Search for the cell housing the specified text and yield its (x, y) center coordinate. 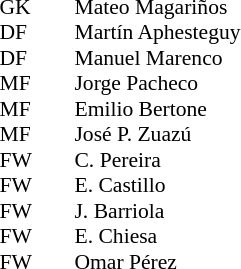
E. Chiesa (157, 237)
Jorge Pacheco (157, 83)
Manuel Marenco (157, 58)
J. Barriola (157, 211)
E. Castillo (157, 185)
José P. Zuazú (157, 135)
Emilio Bertone (157, 109)
C. Pereira (157, 160)
Martín Aphesteguy (157, 33)
